Capture the cell that displays the provided text and extract its [X, Y] central coordinate. 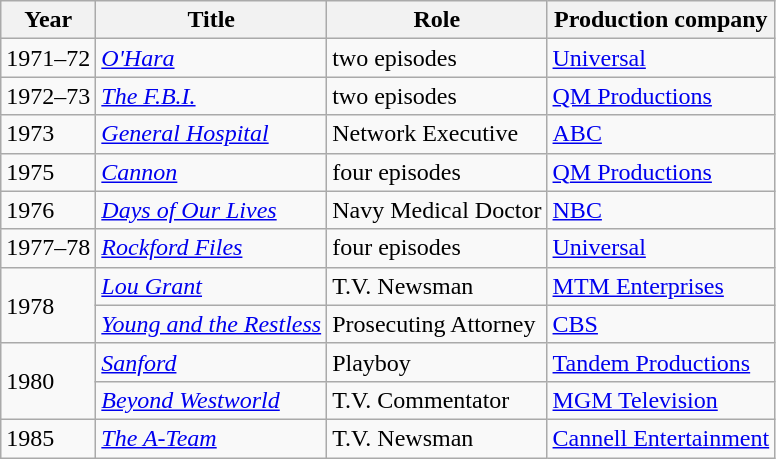
ABC [661, 134]
MTM Enterprises [661, 286]
Days of Our Lives [212, 210]
Tandem Productions [661, 362]
Cannell Entertainment [661, 438]
1980 [48, 381]
CBS [661, 324]
Year [48, 20]
NBC [661, 210]
Lou Grant [212, 286]
1972–73 [48, 96]
The A-Team [212, 438]
Navy Medical Doctor [437, 210]
O'Hara [212, 58]
1971–72 [48, 58]
1975 [48, 172]
Production company [661, 20]
MGM Television [661, 400]
General Hospital [212, 134]
1978 [48, 305]
T.V. Commentator [437, 400]
Prosecuting Attorney [437, 324]
Title [212, 20]
Beyond Westworld [212, 400]
Role [437, 20]
1977–78 [48, 248]
Playboy [437, 362]
Young and the Restless [212, 324]
Network Executive [437, 134]
1976 [48, 210]
1973 [48, 134]
Cannon [212, 172]
Sanford [212, 362]
The F.B.I. [212, 96]
Rockford Files [212, 248]
1985 [48, 438]
